Output the (x, y) coordinate of the center of the cell containing the given text.  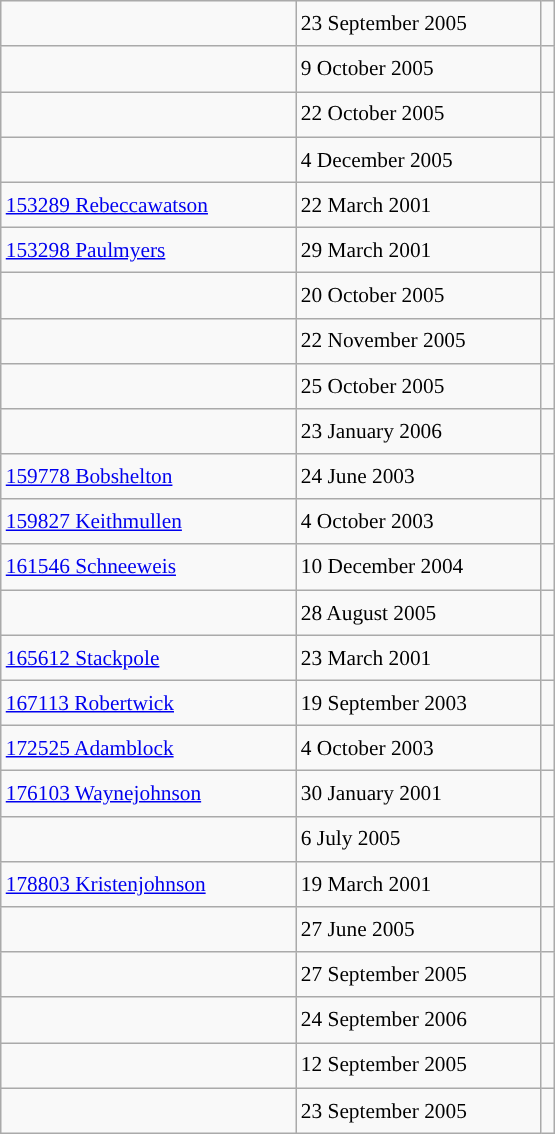
178803 Kristenjohnson (148, 884)
25 October 2005 (418, 386)
20 October 2005 (418, 296)
30 January 2001 (418, 794)
27 September 2005 (418, 974)
176103 Waynejohnson (148, 794)
24 June 2003 (418, 476)
23 January 2006 (418, 432)
22 November 2005 (418, 340)
167113 Robertwick (148, 702)
19 September 2003 (418, 702)
10 December 2004 (418, 566)
161546 Schneeweis (148, 566)
22 March 2001 (418, 204)
27 June 2005 (418, 930)
9 October 2005 (418, 68)
12 September 2005 (418, 1066)
153289 Rebeccawatson (148, 204)
159827 Keithmullen (148, 522)
28 August 2005 (418, 612)
165612 Stackpole (148, 658)
159778 Bobshelton (148, 476)
153298 Paulmyers (148, 250)
6 July 2005 (418, 838)
22 October 2005 (418, 114)
19 March 2001 (418, 884)
29 March 2001 (418, 250)
24 September 2006 (418, 1020)
23 March 2001 (418, 658)
4 December 2005 (418, 160)
172525 Adamblock (148, 748)
